Return [X, Y] of the center of cell containing provided text 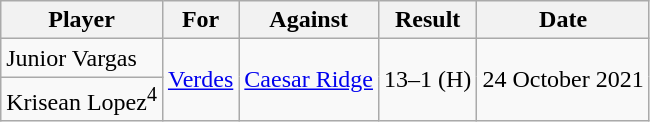
Result [427, 20]
Caesar Ridge [309, 80]
For [200, 20]
Date [563, 20]
Player [82, 20]
24 October 2021 [563, 80]
Krisean Lopez4 [82, 100]
Verdes [200, 80]
Junior Vargas [82, 58]
Against [309, 20]
13–1 (H) [427, 80]
